Output the [X, Y] coordinate of the center of the cell containing the given text.  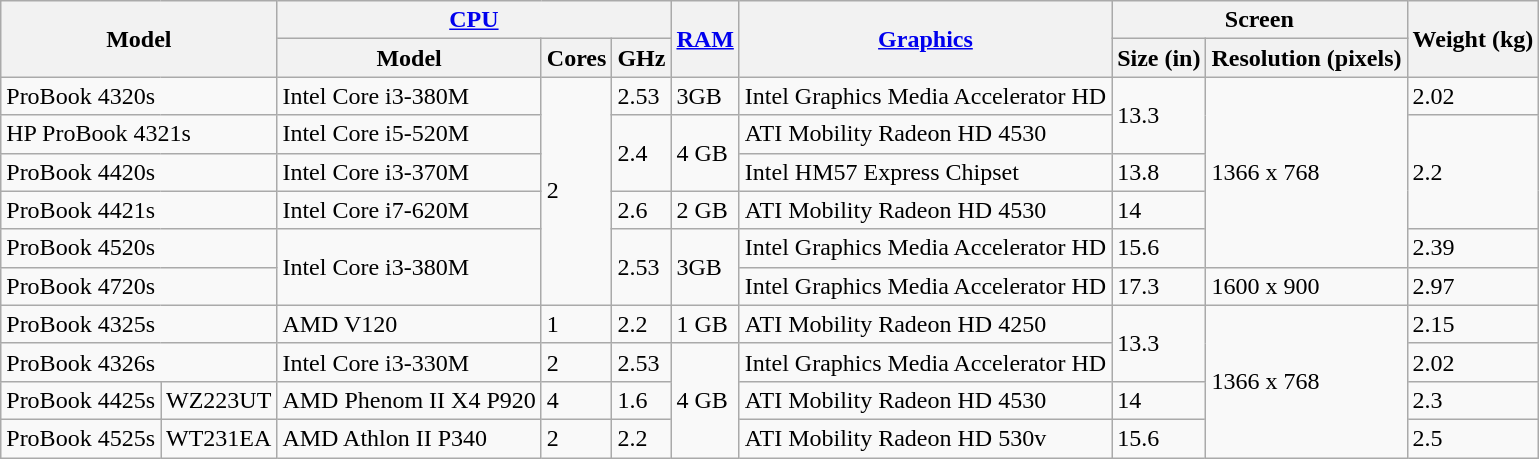
RAM [705, 39]
2.39 [1473, 248]
1 [576, 324]
Resolution (pixels) [1306, 58]
ProBook 4520s [139, 248]
Screen [1260, 20]
ATI Mobility Radeon HD 530v [925, 438]
Intel Core i7-620M [409, 210]
GHz [642, 58]
13.8 [1159, 172]
Graphics [925, 39]
Cores [576, 58]
Weight (kg) [1473, 39]
2.4 [642, 153]
ProBook 4720s [139, 286]
2 GB [705, 210]
Intel HM57 Express Chipset [925, 172]
4 [576, 400]
Intel Core i3-330M [409, 362]
AMD Phenom II X4 P920 [409, 400]
Intel Core i3-370M [409, 172]
AMD V120 [409, 324]
WZ223UT [218, 400]
2.15 [1473, 324]
ProBook 4326s [139, 362]
Intel Core i5-520M [409, 134]
WT231EA [218, 438]
ProBook 4325s [139, 324]
2.6 [642, 210]
AMD Athlon II P340 [409, 438]
ProBook 4420s [139, 172]
2.3 [1473, 400]
ATI Mobility Radeon HD 4250 [925, 324]
1.6 [642, 400]
HP ProBook 4321s [139, 134]
1 GB [705, 324]
ProBook 4320s [139, 96]
2.97 [1473, 286]
ProBook 4421s [139, 210]
ProBook 4525s [81, 438]
1600 x 900 [1306, 286]
17.3 [1159, 286]
CPU [474, 20]
Size (in) [1159, 58]
2.5 [1473, 438]
ProBook 4425s [81, 400]
